Locate the cell with the specified text and output its (x, y) center coordinate. 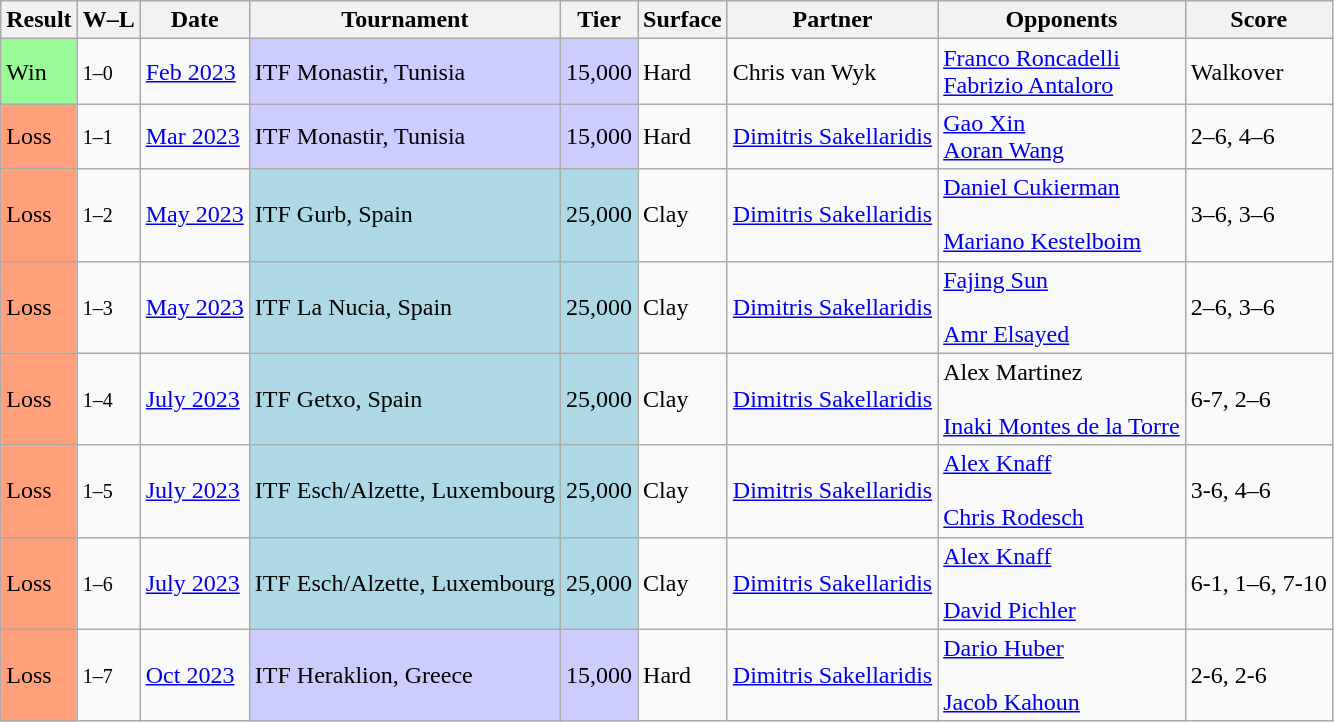
Oct 2023 (194, 675)
Partner (832, 20)
1–2 (108, 215)
Dario Huber Jacob Kahoun (1062, 675)
ITF La Nucia, Spain (404, 307)
6-1, 1–6, 7-10 (1258, 583)
Tier (600, 20)
3-6, 4–6 (1258, 491)
Alex Martinez Inaki Montes de la Torre (1062, 399)
1–6 (108, 583)
Score (1258, 20)
Surface (683, 20)
ITF Getxo, Spain (404, 399)
Mar 2023 (194, 136)
Alex Knaff David Pichler (1062, 583)
2-6, 2-6 (1258, 675)
Alex Knaff Chris Rodesch (1062, 491)
Win (39, 72)
3–6, 3–6 (1258, 215)
6-7, 2–6 (1258, 399)
W–L (108, 20)
ITF Heraklion, Greece (404, 675)
1–1 (108, 136)
Tournament (404, 20)
Result (39, 20)
Feb 2023 (194, 72)
1–3 (108, 307)
Franco Roncadelli Fabrizio Antaloro (1062, 72)
1–0 (108, 72)
ITF Gurb, Spain (404, 215)
Fajing Sun Amr Elsayed (1062, 307)
Chris van Wyk (832, 72)
Opponents (1062, 20)
1–5 (108, 491)
Daniel Cukierman Mariano Kestelboim (1062, 215)
Date (194, 20)
1–7 (108, 675)
Walkover (1258, 72)
2–6, 3–6 (1258, 307)
2–6, 4–6 (1258, 136)
1–4 (108, 399)
Gao Xin Aoran Wang (1062, 136)
